Extract the [x, y] coordinate from the center of the cell holding the provided text.  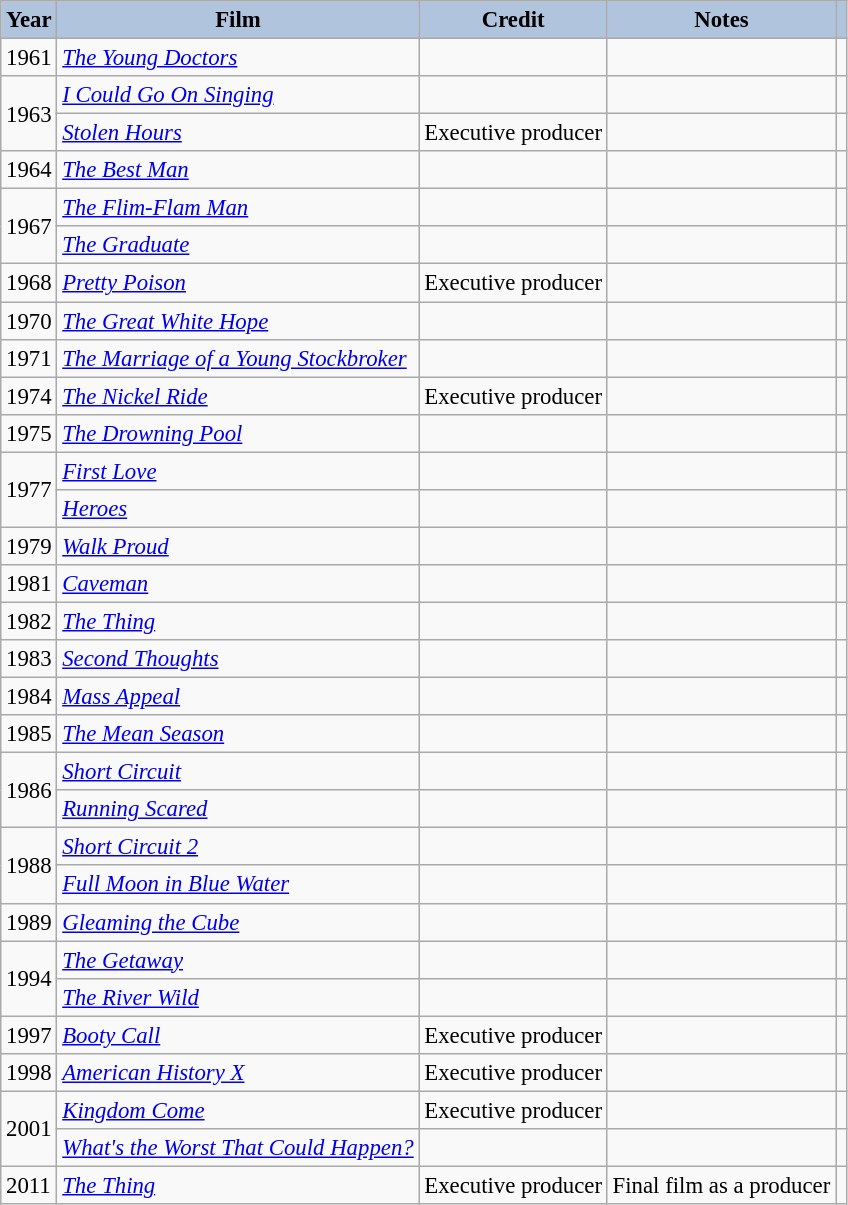
The Flim-Flam Man [238, 208]
1967 [29, 226]
1989 [29, 922]
The River Wild [238, 997]
1979 [29, 546]
Running Scared [238, 809]
1982 [29, 621]
Booty Call [238, 1035]
1988 [29, 866]
The Great White Hope [238, 321]
1998 [29, 1073]
1981 [29, 584]
1994 [29, 978]
2011 [29, 1185]
Full Moon in Blue Water [238, 885]
Short Circuit 2 [238, 847]
1961 [29, 58]
Gleaming the Cube [238, 922]
1970 [29, 321]
2001 [29, 1128]
The Mean Season [238, 734]
1983 [29, 659]
Mass Appeal [238, 697]
Short Circuit [238, 772]
1968 [29, 283]
Film [238, 20]
1997 [29, 1035]
The Drowning Pool [238, 433]
American History X [238, 1073]
First Love [238, 471]
What's the Worst That Could Happen? [238, 1148]
The Nickel Ride [238, 396]
1975 [29, 433]
The Young Doctors [238, 58]
1964 [29, 170]
Walk Proud [238, 546]
Stolen Hours [238, 133]
Heroes [238, 509]
1977 [29, 490]
I Could Go On Singing [238, 95]
1971 [29, 358]
Kingdom Come [238, 1110]
Notes [721, 20]
1963 [29, 114]
Caveman [238, 584]
Pretty Poison [238, 283]
Final film as a producer [721, 1185]
The Graduate [238, 245]
The Marriage of a Young Stockbroker [238, 358]
1985 [29, 734]
Second Thoughts [238, 659]
1984 [29, 697]
The Best Man [238, 170]
1986 [29, 790]
Credit [513, 20]
1974 [29, 396]
Year [29, 20]
The Getaway [238, 960]
